Capture the cell that displays the provided text and extract its (x, y) central coordinate. 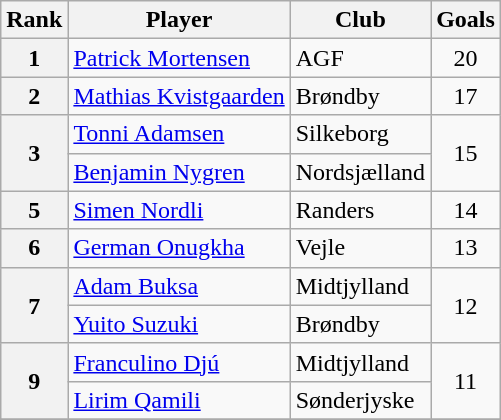
Patrick Mortensen (179, 58)
Franculino Djú (179, 362)
20 (466, 58)
9 (34, 381)
2 (34, 96)
Yuito Suzuki (179, 324)
German Onugkha (179, 248)
7 (34, 305)
Silkeborg (360, 134)
5 (34, 210)
12 (466, 305)
13 (466, 248)
Adam Buksa (179, 286)
Lirim Qamili (179, 400)
Nordsjælland (360, 172)
Sønderjyske (360, 400)
17 (466, 96)
6 (34, 248)
Mathias Kvistgaarden (179, 96)
14 (466, 210)
Randers (360, 210)
Goals (466, 20)
Club (360, 20)
Simen Nordli (179, 210)
15 (466, 153)
Vejle (360, 248)
Tonni Adamsen (179, 134)
1 (34, 58)
AGF (360, 58)
3 (34, 153)
Benjamin Nygren (179, 172)
Rank (34, 20)
11 (466, 381)
Player (179, 20)
